Capture the cell that displays the provided text and extract its (x, y) central coordinate. 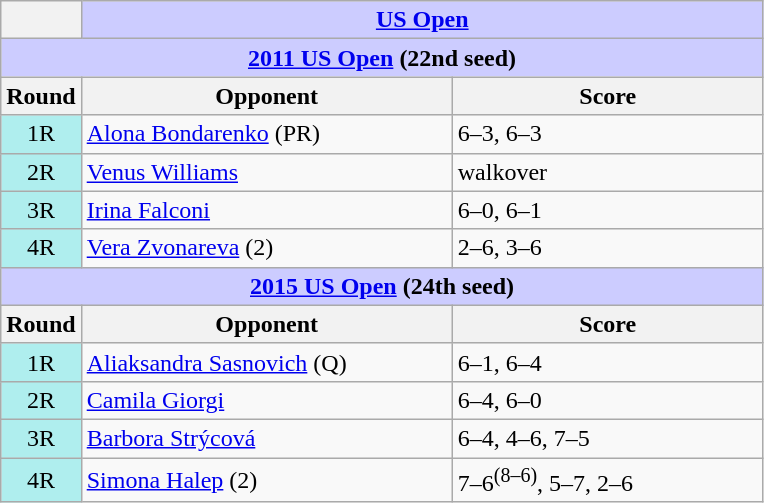
6–1, 6–4 (608, 362)
walkover (608, 172)
6–0, 6–1 (608, 210)
2–6, 3–6 (608, 248)
7–6(8–6), 5–7, 2–6 (608, 480)
Aliaksandra Sasnovich (Q) (266, 362)
Venus Williams (266, 172)
Camila Giorgi (266, 400)
Alona Bondarenko (PR) (266, 134)
Vera Zvonareva (2) (266, 248)
6–3, 6–3 (608, 134)
6–4, 4–6, 7–5 (608, 438)
Irina Falconi (266, 210)
Simona Halep (2) (266, 480)
US Open (422, 20)
2011 US Open (22nd seed) (382, 58)
6–4, 6–0 (608, 400)
Barbora Strýcová (266, 438)
2015 US Open (24th seed) (382, 286)
